Identify which cell holds the provided text, then report its [X, Y] central coordinate. 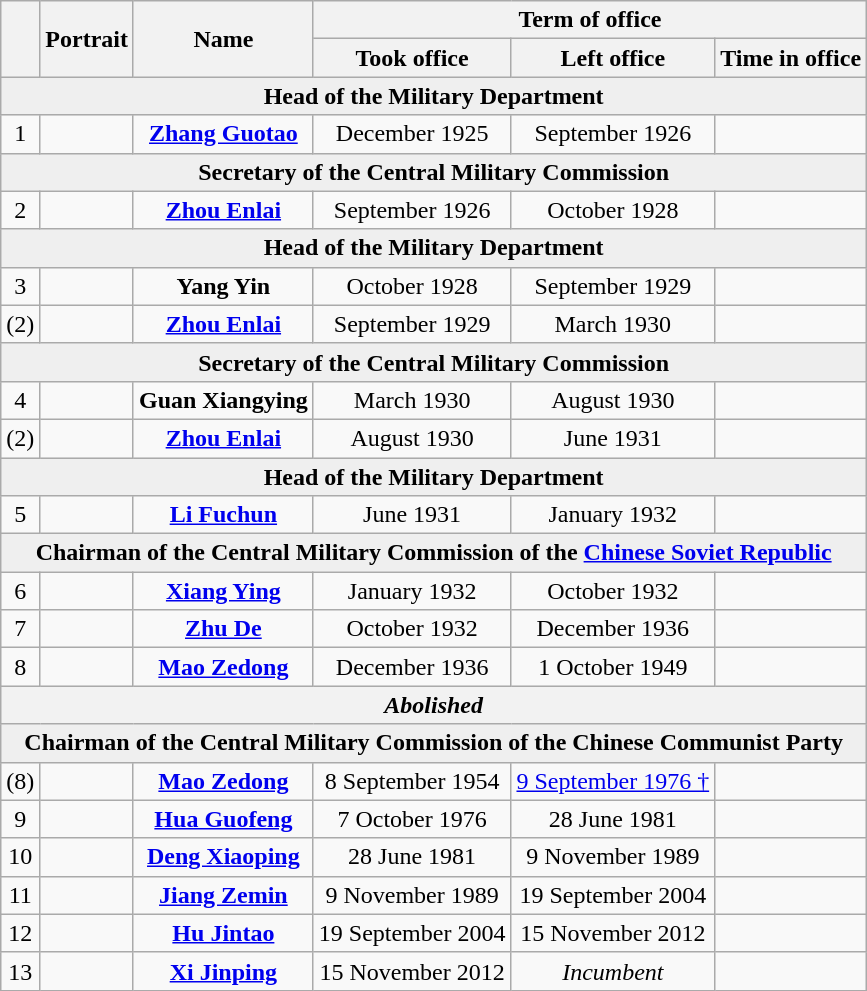
Deng Xiaoping [223, 857]
13 [20, 971]
1 [20, 134]
2 [20, 210]
Li Fuchun [223, 515]
Xiang Ying [223, 591]
Hua Guofeng [223, 819]
Chairman of the Central Military Commission of the Chinese Soviet Republic [434, 553]
Incumbent [613, 971]
Took office [412, 58]
Zhang Guotao [223, 134]
12 [20, 933]
Term of office [590, 20]
Abolished [434, 705]
5 [20, 515]
Xi Jinping [223, 971]
(8) [20, 781]
Time in office [791, 58]
3 [20, 286]
11 [20, 895]
9 [20, 819]
1 October 1949 [613, 667]
Portrait [87, 39]
Zhu De [223, 629]
10 [20, 857]
6 [20, 591]
4 [20, 400]
Guan Xiangying [223, 400]
December 1925 [412, 134]
7 [20, 629]
Left office [613, 58]
9 September 1976 † [613, 781]
Chairman of the Central Military Commission of the Chinese Communist Party [434, 743]
7 October 1976 [412, 819]
Name [223, 39]
Jiang Zemin [223, 895]
8 September 1954 [412, 781]
8 [20, 667]
Yang Yin [223, 286]
Hu Jintao [223, 933]
